Scan for the cell matching the given text and deliver its [X, Y] coordinate at center. 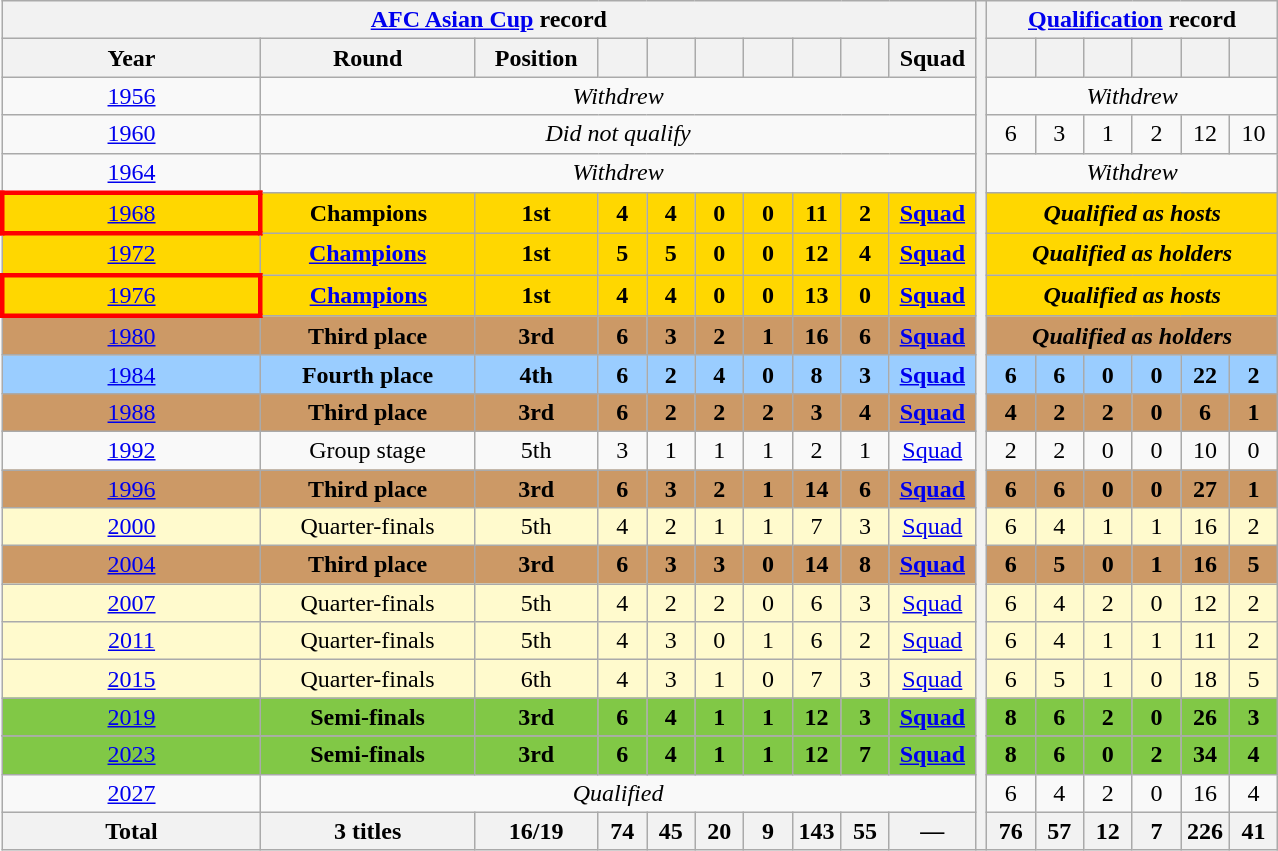
26 [1206, 717]
2027 [132, 793]
Qualification record [1132, 20]
2000 [132, 527]
— [932, 831]
55 [866, 831]
AFC Asian Cup record [488, 20]
41 [1254, 831]
1972 [132, 254]
45 [670, 831]
2015 [132, 679]
6th [536, 679]
Qualified [618, 793]
20 [720, 831]
1964 [132, 173]
2004 [132, 565]
2023 [132, 755]
Fourth place [368, 374]
1968 [132, 214]
143 [816, 831]
27 [1206, 489]
13 [816, 296]
1988 [132, 412]
1956 [132, 96]
2011 [132, 641]
2019 [132, 717]
226 [1206, 831]
Position [536, 58]
18 [1206, 679]
Year [132, 58]
1976 [132, 296]
1980 [132, 336]
16/19 [536, 831]
Group stage [368, 450]
4th [536, 374]
1992 [132, 450]
3 titles [368, 831]
Total [132, 831]
57 [1060, 831]
22 [1206, 374]
Round [368, 58]
1960 [132, 134]
2007 [132, 603]
Did not qualify [618, 134]
34 [1206, 755]
74 [622, 831]
9 [768, 831]
1996 [132, 489]
76 [1010, 831]
1984 [132, 374]
